Output the (x, y) coordinate of the center of the cell containing the given text.  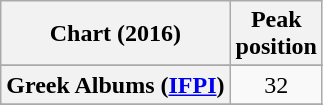
32 (276, 85)
Greek Albums (IFPI) (116, 85)
Peak position (276, 34)
Chart (2016) (116, 34)
